Locate the cell with the specified text and output its [X, Y] center coordinate. 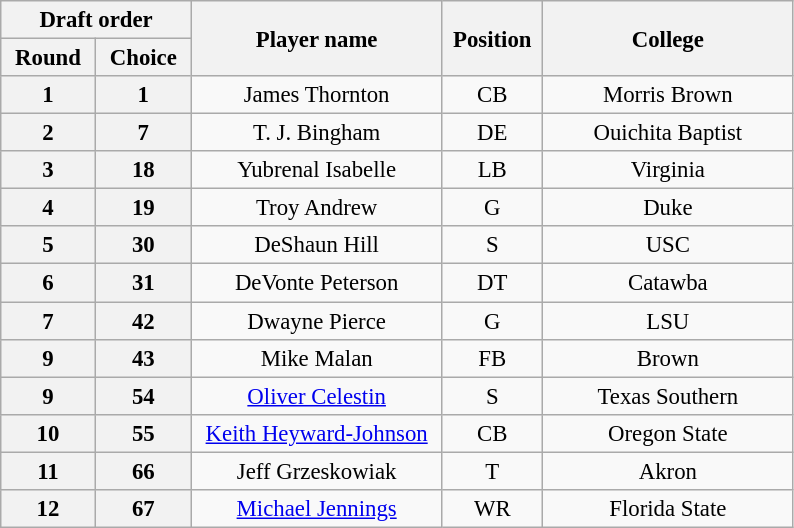
Troy Andrew [316, 208]
Michael Jennings [316, 509]
55 [143, 433]
USC [668, 245]
WR [492, 509]
Round [48, 58]
LSU [668, 321]
LB [492, 170]
30 [143, 245]
5 [48, 245]
10 [48, 433]
Mike Malan [316, 358]
2 [48, 133]
66 [143, 471]
DeShaun Hill [316, 245]
Morris Brown [668, 95]
DeVonte Peterson [316, 283]
Texas Southern [668, 396]
Draft order [96, 20]
Choice [143, 58]
67 [143, 509]
19 [143, 208]
Ouichita Baptist [668, 133]
Florida State [668, 509]
43 [143, 358]
Dwayne Pierce [316, 321]
Akron [668, 471]
Keith Heyward-Johnson [316, 433]
Jeff Grzeskowiak [316, 471]
Catawba [668, 283]
6 [48, 283]
DE [492, 133]
T [492, 471]
Player name [316, 38]
Position [492, 38]
FB [492, 358]
31 [143, 283]
Yubrenal Isabelle [316, 170]
Virginia [668, 170]
DT [492, 283]
Oliver Celestin [316, 396]
4 [48, 208]
College [668, 38]
Duke [668, 208]
3 [48, 170]
12 [48, 509]
T. J. Bingham [316, 133]
Oregon State [668, 433]
Brown [668, 358]
11 [48, 471]
18 [143, 170]
42 [143, 321]
James Thornton [316, 95]
54 [143, 396]
